Capture the cell that displays the provided text and extract its [X, Y] central coordinate. 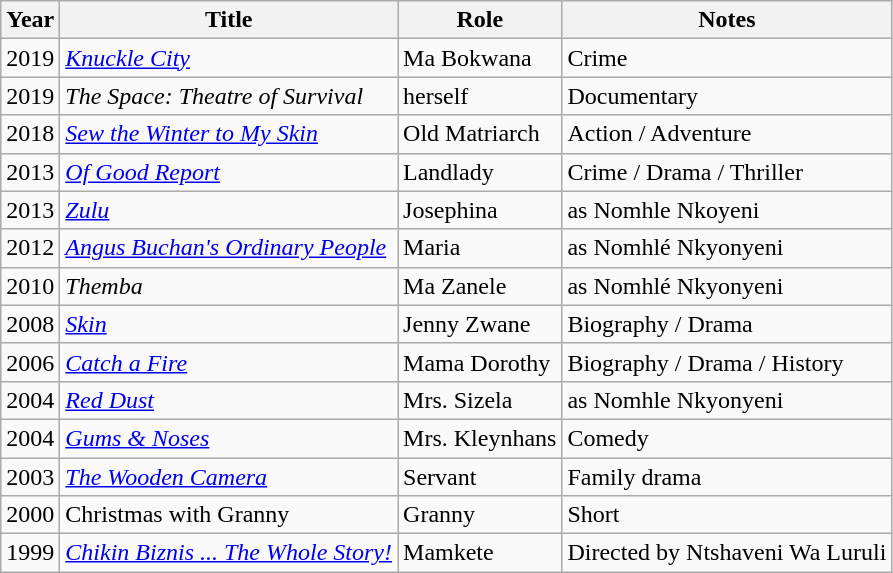
2012 [30, 248]
Christmas with Granny [229, 515]
Notes [727, 20]
1999 [30, 553]
The Wooden Camera [229, 477]
Year [30, 20]
Family drama [727, 477]
Action / Adventure [727, 134]
2010 [30, 286]
Crime [727, 58]
Ma Bokwana [480, 58]
Biography / Drama [727, 324]
Mama Dorothy [480, 362]
Ma Zanele [480, 286]
Title [229, 20]
2018 [30, 134]
2006 [30, 362]
Short [727, 515]
Catch a Fire [229, 362]
Zulu [229, 210]
Biography / Drama / History [727, 362]
Of Good Report [229, 172]
as Nomhle Nkoyeni [727, 210]
Maria [480, 248]
2000 [30, 515]
Directed by Ntshaveni Wa Luruli [727, 553]
Josephina [480, 210]
Sew the Winter to My Skin [229, 134]
2003 [30, 477]
Mrs. Sizela [480, 400]
Role [480, 20]
Angus Buchan's Ordinary People [229, 248]
Themba [229, 286]
herself [480, 96]
Comedy [727, 438]
Jenny Zwane [480, 324]
Red Dust [229, 400]
Servant [480, 477]
Mamkete [480, 553]
Old Matriarch [480, 134]
Chikin Biznis ... The Whole Story! [229, 553]
Landlady [480, 172]
Crime / Drama / Thriller [727, 172]
Granny [480, 515]
Knuckle City [229, 58]
The Space: Theatre of Survival [229, 96]
Gums & Noses [229, 438]
Mrs. Kleynhans [480, 438]
2008 [30, 324]
Documentary [727, 96]
as Nomhle Nkyonyeni [727, 400]
Skin [229, 324]
